Return (x, y) of the center of cell containing provided text 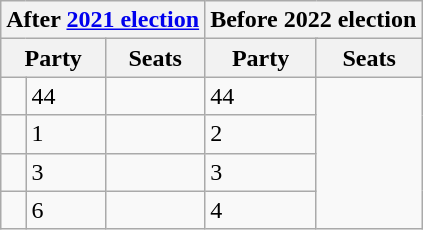
2 (261, 134)
After 2021 election (103, 20)
1 (66, 134)
6 (66, 210)
4 (261, 210)
Before 2022 election (314, 20)
